Determine the [x, y] coordinate at the center of the cell enclosing the given text.  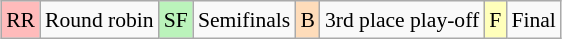
Round robin [100, 20]
Semifinals [244, 20]
F [495, 20]
3rd place play-off [402, 20]
Final [534, 20]
B [308, 20]
RR [20, 20]
SF [176, 20]
